Scan for the cell matching the given text and deliver its [x, y] coordinate at center. 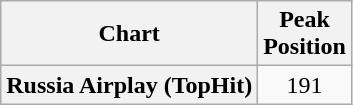
Russia Airplay (TopHit) [130, 85]
Chart [130, 34]
PeakPosition [305, 34]
191 [305, 85]
